From the cell containing the given text, extract its center point as [X, Y] coordinate. 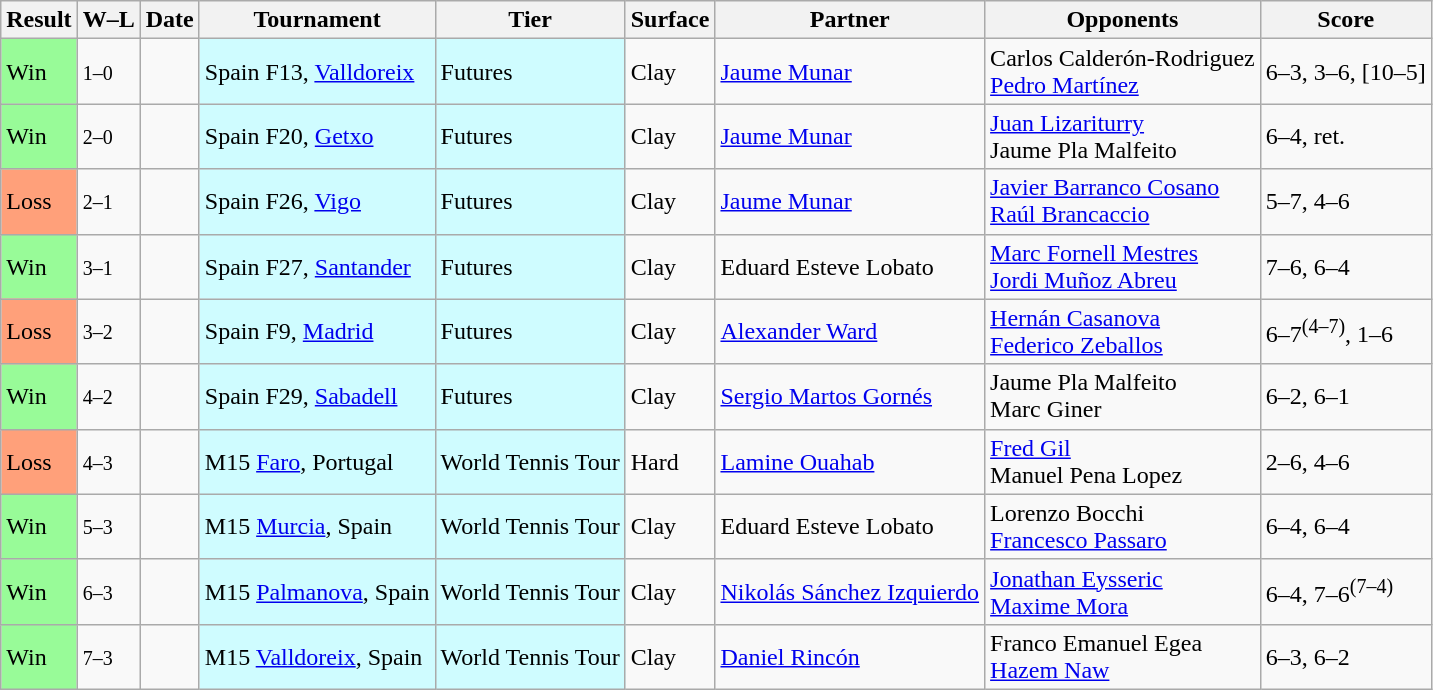
6–3, 6–2 [1346, 656]
2–6, 4–6 [1346, 462]
Opponents [1123, 20]
6–2, 6–1 [1346, 396]
2–1 [108, 202]
6–4, 7–6(7–4) [1346, 592]
Javier Barranco Cosano Raúl Brancaccio [1123, 202]
Lamine Ouahab [850, 462]
7–6, 6–4 [1346, 266]
Franco Emanuel Egea Hazem Naw [1123, 656]
2–0 [108, 136]
Fred Gil Manuel Pena Lopez [1123, 462]
7–3 [108, 656]
Result [39, 20]
Spain F27, Santander [317, 266]
Partner [850, 20]
Tournament [317, 20]
M15 Palmanova, Spain [317, 592]
Date [170, 20]
M15 Faro, Portugal [317, 462]
Marc Fornell Mestres Jordi Muñoz Abreu [1123, 266]
6–3 [108, 592]
M15 Murcia, Spain [317, 526]
3–1 [108, 266]
M15 Valldoreix, Spain [317, 656]
Juan Lizariturry Jaume Pla Malfeito [1123, 136]
Jaume Pla Malfeito Marc Giner [1123, 396]
Hernán Casanova Federico Zeballos [1123, 332]
3–2 [108, 332]
Alexander Ward [850, 332]
Spain F20, Getxo [317, 136]
Daniel Rincón [850, 656]
Tier [530, 20]
Surface [670, 20]
6–3, 3–6, [10–5] [1346, 72]
Score [1346, 20]
6–4, 6–4 [1346, 526]
Hard [670, 462]
6–4, ret. [1346, 136]
4–2 [108, 396]
Spain F29, Sabadell [317, 396]
Carlos Calderón-Rodriguez Pedro Martínez [1123, 72]
Nikolás Sánchez Izquierdo [850, 592]
Spain F13, Valldoreix [317, 72]
Lorenzo Bocchi Francesco Passaro [1123, 526]
Spain F26, Vigo [317, 202]
W–L [108, 20]
5–3 [108, 526]
5–7, 4–6 [1346, 202]
Sergio Martos Gornés [850, 396]
1–0 [108, 72]
Spain F9, Madrid [317, 332]
4–3 [108, 462]
6–7(4–7), 1–6 [1346, 332]
Jonathan Eysseric Maxime Mora [1123, 592]
